Return the [x, y] coordinate for the center point of the cell that contains the specified text.  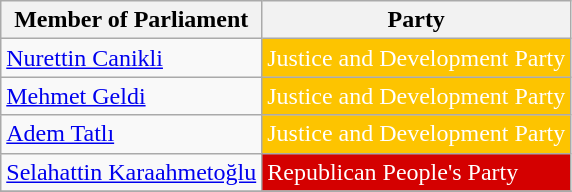
Mehmet Geldi [132, 96]
Nurettin Canikli [132, 58]
Party [416, 20]
Selahattin Karaahmetoğlu [132, 172]
Member of Parliament [132, 20]
Adem Tatlı [132, 134]
Republican People's Party [416, 172]
